Identify which cell holds the provided text, then report its (x, y) central coordinate. 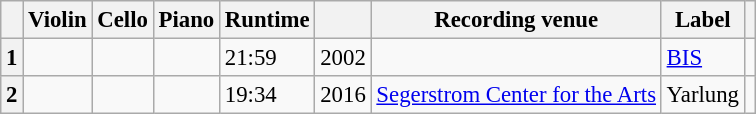
Violin (58, 20)
2016 (343, 95)
Segerstrom Center for the Arts (516, 95)
Label (702, 20)
Cello (122, 20)
Recording venue (516, 20)
2 (12, 95)
Runtime (268, 20)
1 (12, 58)
21:59 (268, 58)
19:34 (268, 95)
Yarlung (702, 95)
2002 (343, 58)
BIS (702, 58)
Piano (186, 20)
